For the text-containing cell, return its midpoint in [x, y] coordinate format. 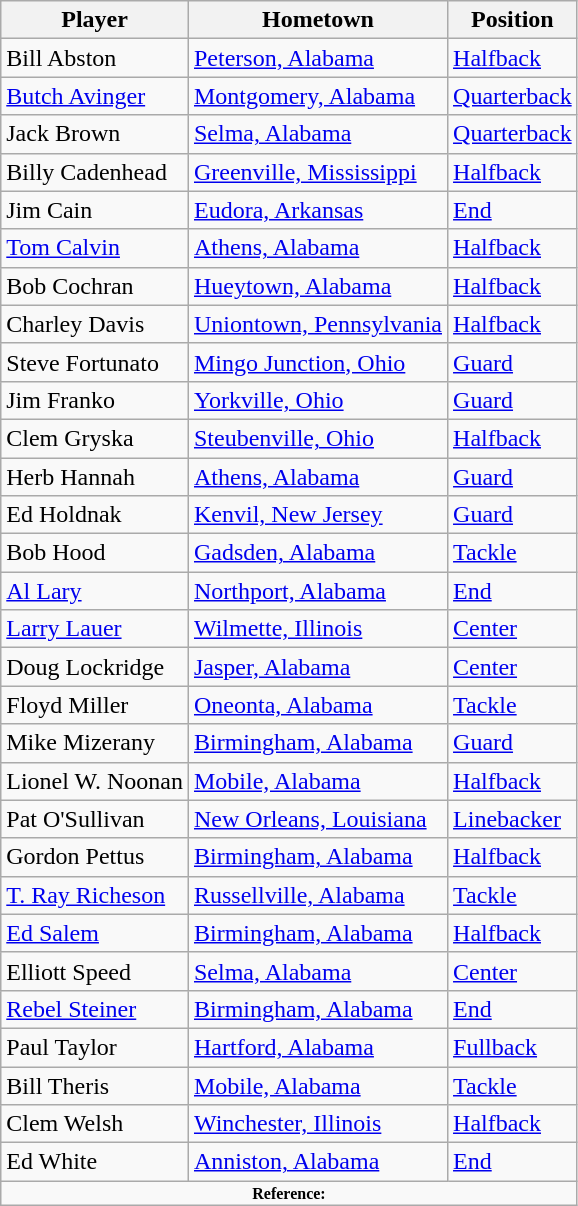
Rebel Steiner [95, 1009]
Anniston, Alabama [318, 1162]
Lionel W. Noonan [95, 781]
Floyd Miller [95, 705]
Ed Salem [95, 933]
Gordon Pettus [95, 857]
Paul Taylor [95, 1047]
Mike Mizerany [95, 743]
Fullback [513, 1047]
Ed White [95, 1162]
Gadsden, Alabama [318, 553]
Bill Abston [95, 58]
Steve Fortunato [95, 362]
New Orleans, Louisiana [318, 819]
Tom Calvin [95, 248]
Bill Theris [95, 1085]
Bob Hood [95, 553]
Oneonta, Alabama [318, 705]
Doug Lockridge [95, 667]
Wilmette, Illinois [318, 629]
Montgomery, Alabama [318, 96]
Eudora, Arkansas [318, 210]
Jack Brown [95, 134]
Kenvil, New Jersey [318, 515]
Linebacker [513, 819]
T. Ray Richeson [95, 895]
Elliott Speed [95, 971]
Jim Cain [95, 210]
Peterson, Alabama [318, 58]
Pat O'Sullivan [95, 819]
Hueytown, Alabama [318, 286]
Uniontown, Pennsylvania [318, 324]
Bob Cochran [95, 286]
Charley Davis [95, 324]
Hartford, Alabama [318, 1047]
Ed Holdnak [95, 515]
Northport, Alabama [318, 591]
Player [95, 20]
Reference: [289, 1193]
Clem Welsh [95, 1124]
Billy Cadenhead [95, 172]
Steubenville, Ohio [318, 438]
Yorkville, Ohio [318, 400]
Winchester, Illinois [318, 1124]
Mingo Junction, Ohio [318, 362]
Jasper, Alabama [318, 667]
Jim Franko [95, 400]
Hometown [318, 20]
Larry Lauer [95, 629]
Clem Gryska [95, 438]
Herb Hannah [95, 477]
Russellville, Alabama [318, 895]
Butch Avinger [95, 96]
Position [513, 20]
Al Lary [95, 591]
Greenville, Mississippi [318, 172]
